Pinpoint the cell where the given text exists, returning its [X, Y] midpoint coordinate. 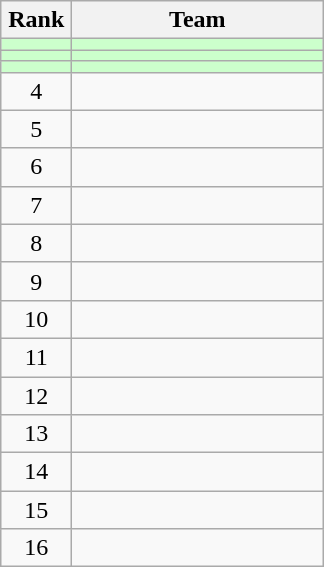
13 [36, 434]
5 [36, 129]
Team [198, 20]
9 [36, 281]
Rank [36, 20]
6 [36, 167]
7 [36, 205]
8 [36, 243]
10 [36, 319]
11 [36, 357]
15 [36, 510]
4 [36, 91]
16 [36, 548]
14 [36, 472]
12 [36, 395]
